Identify which cell holds the provided text, then report its (X, Y) central coordinate. 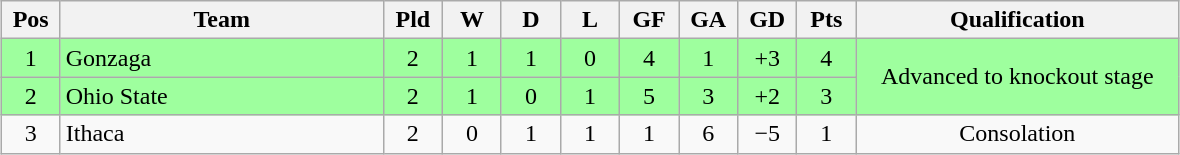
Gonzaga (222, 58)
Team (222, 20)
GA (708, 20)
+2 (768, 96)
Qualification (1018, 20)
Pos (30, 20)
+3 (768, 58)
Pts (826, 20)
Pld (412, 20)
Consolation (1018, 134)
6 (708, 134)
−5 (768, 134)
W (472, 20)
L (590, 20)
GF (650, 20)
GD (768, 20)
Ohio State (222, 96)
Ithaca (222, 134)
Advanced to knockout stage (1018, 77)
D (530, 20)
5 (650, 96)
